Return the (X, Y) coordinate for the center point of the cell that contains the specified text.  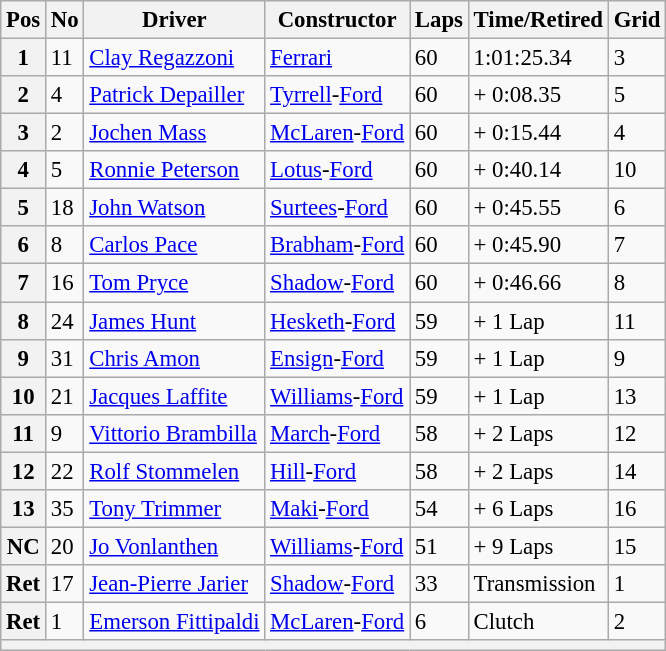
Maki-Ford (338, 509)
54 (440, 509)
Laps (440, 20)
35 (65, 509)
1:01:25.34 (538, 58)
+ 0:08.35 (538, 95)
Transmission (538, 584)
+ 0:46.66 (538, 283)
Pos (24, 20)
17 (65, 584)
Jochen Mass (174, 133)
+ 6 Laps (538, 509)
Lotus-Ford (338, 170)
Tom Pryce (174, 283)
+ 0:15.44 (538, 133)
18 (65, 208)
Tony Trimmer (174, 509)
Surtees-Ford (338, 208)
Brabham-Ford (338, 245)
14 (636, 471)
Chris Amon (174, 358)
NC (24, 546)
Driver (174, 20)
Jacques Laffite (174, 396)
No (65, 20)
22 (65, 471)
+ 0:45.55 (538, 208)
15 (636, 546)
31 (65, 358)
Tyrrell-Ford (338, 95)
Jean-Pierre Jarier (174, 584)
Patrick Depailler (174, 95)
Emerson Fittipaldi (174, 621)
51 (440, 546)
John Watson (174, 208)
Ensign-Ford (338, 358)
Vittorio Brambilla (174, 433)
Rolf Stommelen (174, 471)
Clay Regazzoni (174, 58)
20 (65, 546)
+ 9 Laps (538, 546)
+ 0:45.90 (538, 245)
Carlos Pace (174, 245)
Clutch (538, 621)
Grid (636, 20)
Hesketh-Ford (338, 321)
21 (65, 396)
March-Ford (338, 433)
24 (65, 321)
Ferrari (338, 58)
Hill-Ford (338, 471)
James Hunt (174, 321)
Constructor (338, 20)
33 (440, 584)
Time/Retired (538, 20)
Jo Vonlanthen (174, 546)
Ronnie Peterson (174, 170)
+ 0:40.14 (538, 170)
